Return the (X, Y) coordinate for the center point of the cell that contains the specified text.  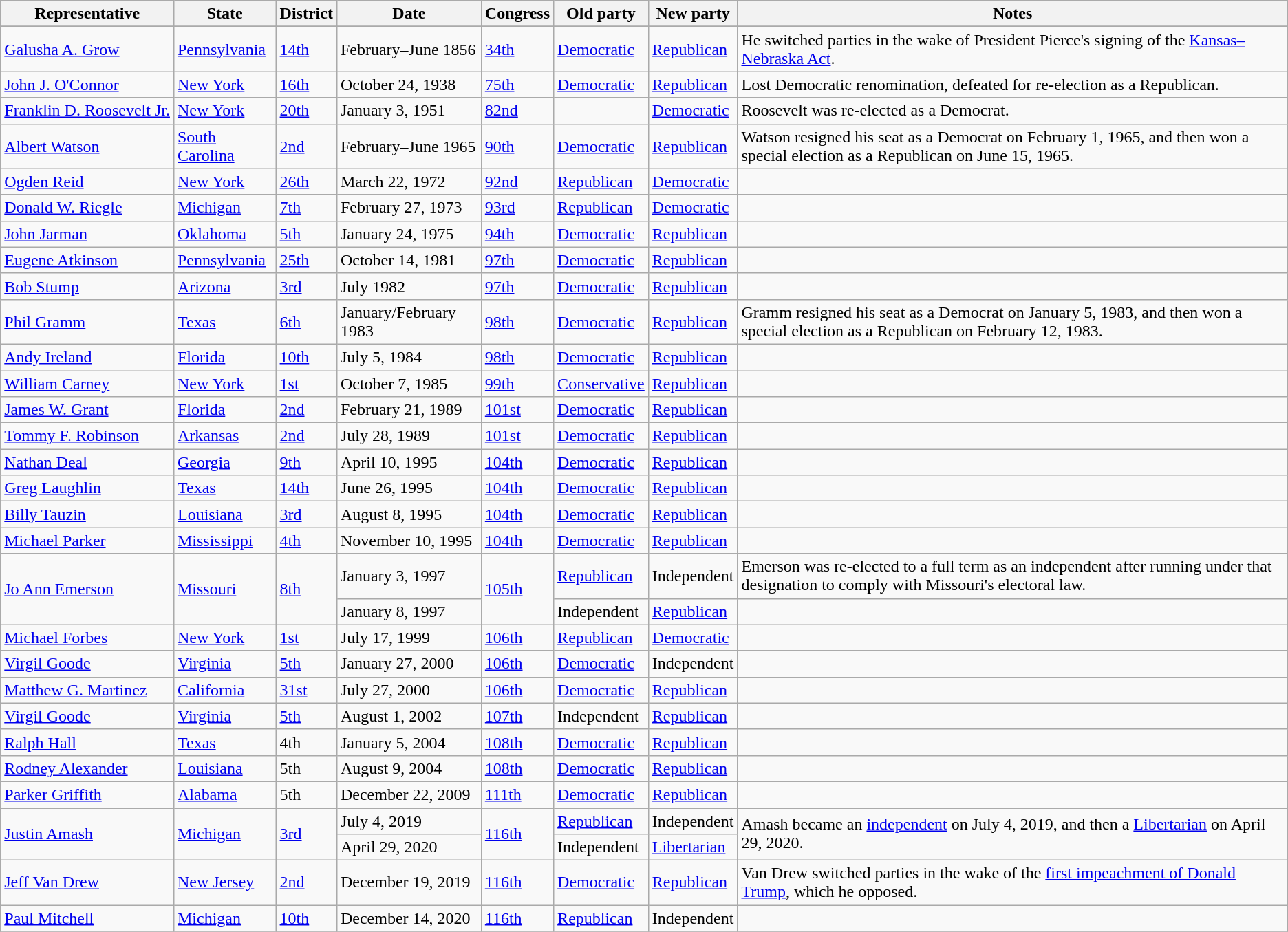
90th (517, 146)
January 5, 2004 (409, 742)
Jeff Van Drew (87, 883)
Albert Watson (87, 146)
January 27, 2000 (409, 664)
Oklahoma (224, 234)
October 7, 1985 (409, 383)
February–June 1965 (409, 146)
October 24, 1938 (409, 85)
December 14, 2020 (409, 918)
Matthew G. Martinez (87, 690)
Rodney Alexander (87, 768)
6th (306, 322)
February 27, 1973 (409, 208)
Amash became an independent on July 4, 2019, and then a Libertarian on April 29, 2020. (1013, 834)
John Jarman (87, 234)
December 19, 2019 (409, 883)
Franklin D. Roosevelt Jr. (87, 111)
Phil Gramm (87, 322)
April 29, 2020 (409, 847)
Greg Laughlin (87, 488)
California (224, 690)
January/February 1983 (409, 322)
Lost Democratic renomination, defeated for re-election as a Republican. (1013, 85)
26th (306, 182)
99th (517, 383)
Eugene Atkinson (87, 260)
William Carney (87, 383)
Representative (87, 14)
Bob Stump (87, 286)
25th (306, 260)
January 8, 1997 (409, 611)
July 17, 1999 (409, 638)
Arizona (224, 286)
Arkansas (224, 436)
Gramm resigned his seat as a Democrat on January 5, 1983, and then won a special election as a Republican on February 12, 1983. (1013, 322)
Ogden Reid (87, 182)
March 22, 1972 (409, 182)
Paul Mitchell (87, 918)
20th (306, 111)
Georgia (224, 462)
Ralph Hall (87, 742)
94th (517, 234)
Congress (517, 14)
Date (409, 14)
Justin Amash (87, 834)
Michael Forbes (87, 638)
July 28, 1989 (409, 436)
He switched parties in the wake of President Pierce's signing of the Kansas–Nebraska Act. (1013, 50)
January 24, 1975 (409, 234)
November 10, 1995 (409, 541)
April 10, 1995 (409, 462)
June 26, 1995 (409, 488)
December 22, 2009 (409, 794)
Old party (601, 14)
February 21, 1989 (409, 410)
93rd (517, 208)
Parker Griffith (87, 794)
South Carolina (224, 146)
Mississippi (224, 541)
Van Drew switched parties in the wake of the first impeachment of Donald Trump, which he opposed. (1013, 883)
July 5, 1984 (409, 357)
16th (306, 85)
Missouri (224, 589)
July 1982 (409, 286)
October 14, 1981 (409, 260)
92nd (517, 182)
Conservative (601, 383)
Nathan Deal (87, 462)
State (224, 14)
Emerson was re-elected to a full term as an independent after running under that designation to comply with Missouri's electoral law. (1013, 576)
8th (306, 589)
January 3, 1997 (409, 576)
January 3, 1951 (409, 111)
9th (306, 462)
75th (517, 85)
7th (306, 208)
Tommy F. Robinson (87, 436)
New party (693, 14)
Notes (1013, 14)
31st (306, 690)
82nd (517, 111)
July 27, 2000 (409, 690)
107th (517, 716)
Andy Ireland (87, 357)
105th (517, 589)
Libertarian (693, 847)
New Jersey (224, 883)
Jo Ann Emerson (87, 589)
34th (517, 50)
District (306, 14)
Galusha A. Grow (87, 50)
James W. Grant (87, 410)
August 1, 2002 (409, 716)
Watson resigned his seat as a Democrat on February 1, 1965, and then won a special election as a Republican on June 15, 1965. (1013, 146)
July 4, 2019 (409, 821)
Donald W. Riegle (87, 208)
111th (517, 794)
Billy Tauzin (87, 514)
Alabama (224, 794)
August 8, 1995 (409, 514)
Roosevelt was re-elected as a Democrat. (1013, 111)
February–June 1856 (409, 50)
John J. O'Connor (87, 85)
Michael Parker (87, 541)
August 9, 2004 (409, 768)
